Extract the (X, Y) coordinate from the center of the cell holding the provided text.  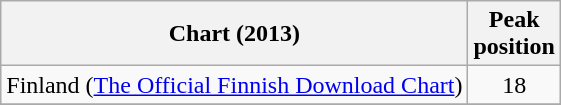
18 (514, 85)
Finland (The Official Finnish Download Chart) (234, 85)
Chart (2013) (234, 34)
Peakposition (514, 34)
